Pinpoint the cell where the given text exists, returning its [X, Y] midpoint coordinate. 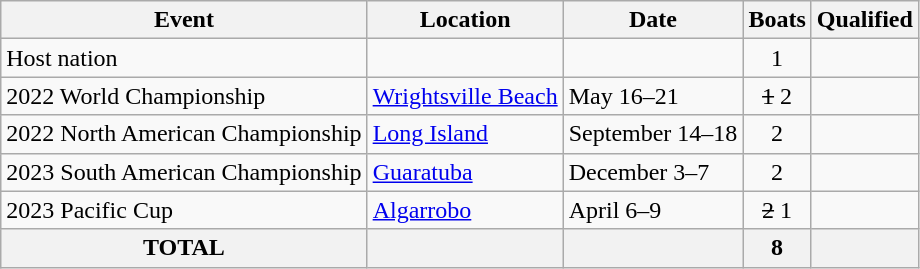
2022 North American Championship [184, 134]
8 [777, 248]
2022 World Championship [184, 96]
May 16–21 [653, 96]
December 3–7 [653, 172]
Host nation [184, 58]
2023 South American Championship [184, 172]
2023 Pacific Cup [184, 210]
1 2 [777, 96]
TOTAL [184, 248]
Qualified [864, 20]
Long Island [465, 134]
Algarrobo [465, 210]
Event [184, 20]
Guaratuba [465, 172]
1 [777, 58]
April 6–9 [653, 210]
Date [653, 20]
Location [465, 20]
2 1 [777, 210]
Boats [777, 20]
September 14–18 [653, 134]
Wrightsville Beach [465, 96]
